For the text-containing cell, return its midpoint in [x, y] coordinate format. 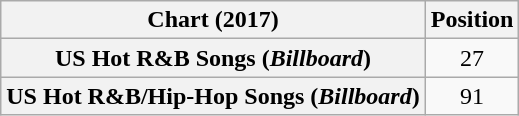
Position [472, 20]
91 [472, 96]
Chart (2017) [213, 20]
27 [472, 58]
US Hot R&B Songs (Billboard) [213, 58]
US Hot R&B/Hip-Hop Songs (Billboard) [213, 96]
